Return the (X, Y) coordinate for the center point of the cell that contains the specified text.  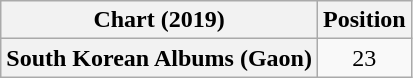
South Korean Albums (Gaon) (160, 58)
23 (364, 58)
Position (364, 20)
Chart (2019) (160, 20)
